Scan for the cell matching the given text and deliver its (X, Y) coordinate at center. 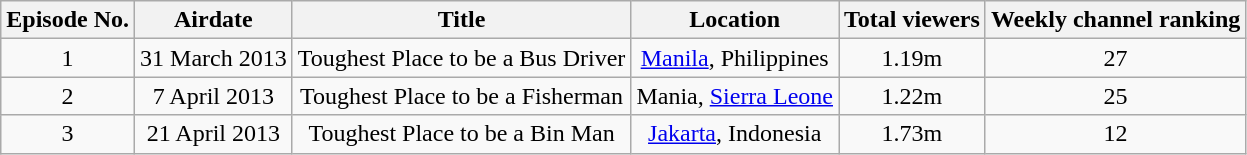
Episode No. (68, 20)
Toughest Place to be a Bin Man (462, 134)
1.19m (912, 58)
Jakarta, Indonesia (735, 134)
Toughest Place to be a Fisherman (462, 96)
2 (68, 96)
Toughest Place to be a Bus Driver (462, 58)
Mania, Sierra Leone (735, 96)
Airdate (214, 20)
Manila, Philippines (735, 58)
3 (68, 134)
21 April 2013 (214, 134)
27 (1115, 58)
1.22m (912, 96)
1 (68, 58)
Weekly channel ranking (1115, 20)
Location (735, 20)
12 (1115, 134)
Total viewers (912, 20)
25 (1115, 96)
7 April 2013 (214, 96)
31 March 2013 (214, 58)
1.73m (912, 134)
Title (462, 20)
